Scan for the cell matching the given text and deliver its [X, Y] coordinate at center. 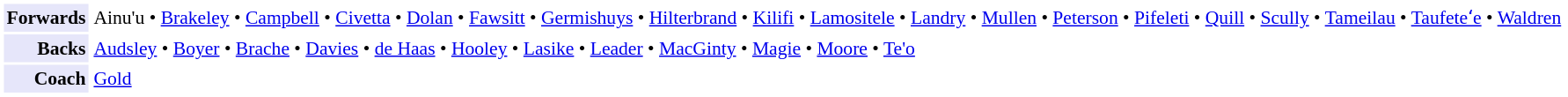
Backs [46, 48]
Coach [46, 79]
Gold [827, 79]
Audsley • Boyer • Brache • Davies • de Haas • Hooley • Lasike • Leader • MacGinty • Magie • Moore • Te'o [827, 48]
Forwards [46, 18]
